Detect which cell encompasses the target text, then output its (X, Y) center coordinate. 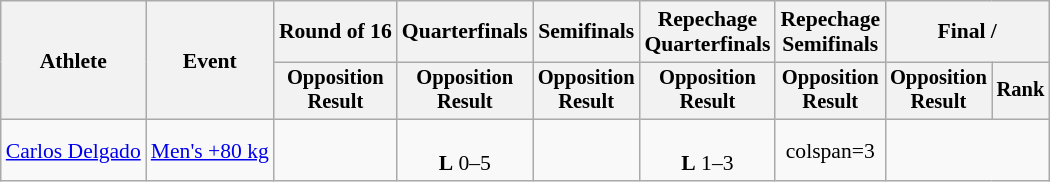
Event (210, 60)
Athlete (74, 60)
Rank (1021, 91)
Round of 16 (336, 32)
Quarterfinals (465, 32)
RepechageQuarterfinals (707, 32)
Men's +80 kg (210, 150)
Final / (967, 32)
colspan=3 (830, 150)
RepechageSemifinals (830, 32)
Carlos Delgado (74, 150)
L 1–3 (707, 150)
L 0–5 (465, 150)
Semifinals (586, 32)
